Search for the cell housing the specified text and yield its (X, Y) center coordinate. 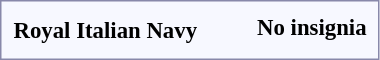
Royal Italian Navy (106, 30)
No insignia (312, 27)
